Capture the cell that displays the provided text and extract its [X, Y] central coordinate. 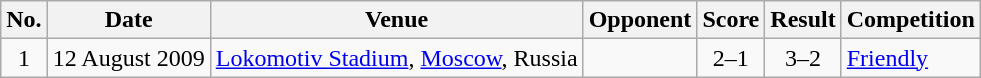
12 August 2009 [128, 58]
1 [24, 58]
Date [128, 20]
2–1 [731, 58]
3–2 [803, 58]
Score [731, 20]
Opponent [640, 20]
Venue [396, 20]
Friendly [910, 58]
Result [803, 20]
No. [24, 20]
Competition [910, 20]
Lokomotiv Stadium, Moscow, Russia [396, 58]
